Return [X, Y] of the center of cell containing provided text 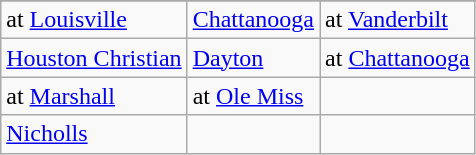
at Marshall [94, 96]
Houston Christian [94, 58]
at Vanderbilt [398, 20]
Chattanooga [253, 20]
Nicholls [94, 134]
at Ole Miss [253, 96]
Dayton [253, 58]
at Chattanooga [398, 58]
at Louisville [94, 20]
